Identify which cell holds the provided text, then report its (X, Y) central coordinate. 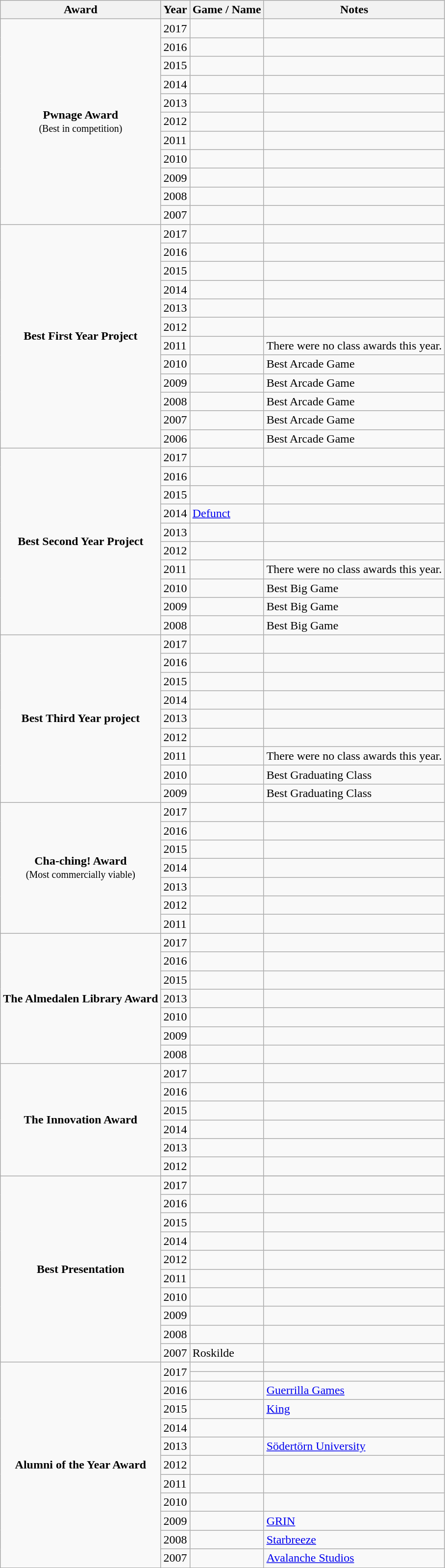
Södertörn University (354, 1446)
Best Third Year project (80, 719)
The Almedalen Library Award (80, 998)
Pwnage Award(Best in competition) (80, 122)
Cha-ching! Award(Most commercially viable) (80, 868)
Avalanche Studios (354, 1558)
Alumni of the Year Award (80, 1465)
Best First Year Project (80, 336)
Best Second Year Project (80, 541)
Starbreeze (354, 1540)
Roskilde (226, 1353)
GRIN (354, 1521)
Award (80, 10)
Defunct (226, 513)
2006 (175, 439)
Year (175, 10)
Guerrilla Games (354, 1390)
King (354, 1409)
Best Presentation (80, 1269)
Notes (354, 10)
The Innovation Award (80, 1120)
Game / Name (226, 10)
